Identify which cell holds the provided text, then report its (X, Y) central coordinate. 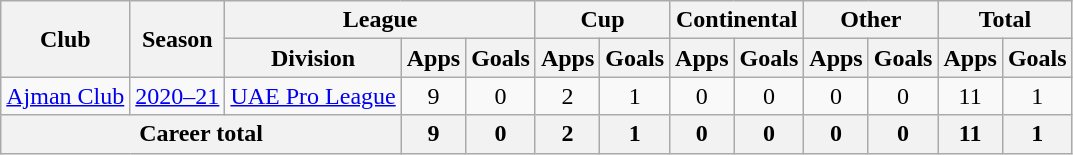
Division (313, 58)
Club (66, 39)
Ajman Club (66, 96)
2020–21 (178, 96)
UAE Pro League (313, 96)
Total (1005, 20)
Other (871, 20)
League (380, 20)
Season (178, 39)
Career total (201, 134)
Cup (602, 20)
Continental (737, 20)
